Detect which cell encompasses the target text, then output its [x, y] center coordinate. 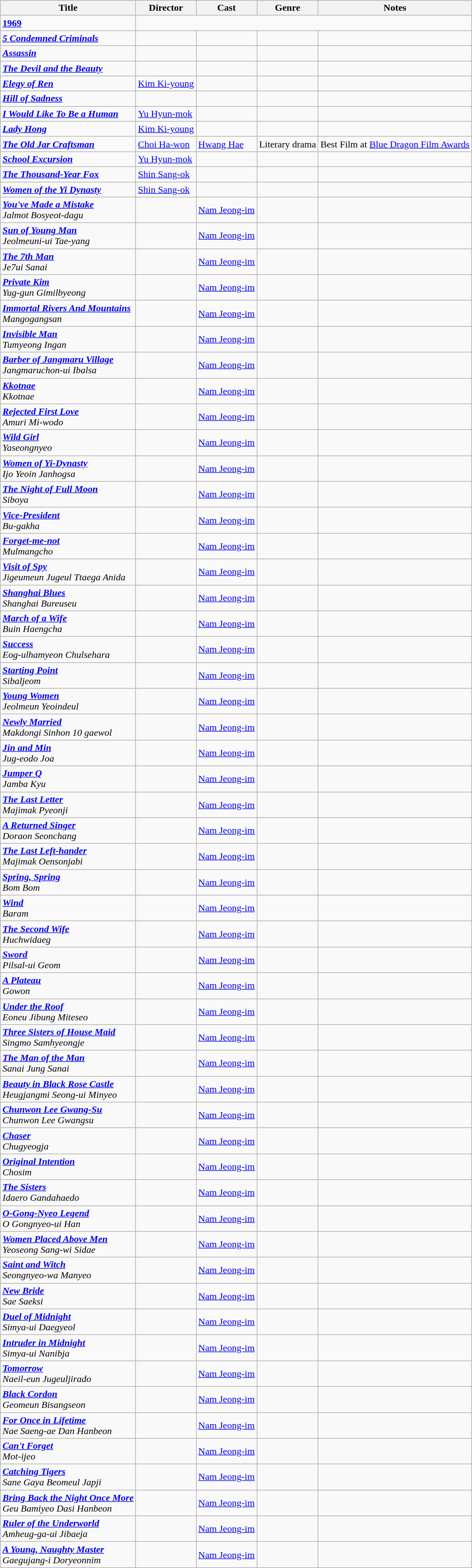
Director [166, 8]
Women of the Yi Dynasty [68, 190]
KkotnaeKkotnae [68, 391]
Jin and MinJug-eodo Joa [68, 753]
For Once in LifetimeNae Saeng-ae Dan Hanbeon [68, 1425]
The SistersIdaero Gandahaedo [68, 1192]
Hill of Sadness [68, 99]
Women of Yi-DynastyIjo Yeoin Janhogsa [68, 468]
I Would Like To Be a Human [68, 114]
Chunwon Lee Gwang-SuChunwon Lee Gwangsu [68, 1115]
A Returned SingerDoraon Seonchang [68, 831]
Private KimYug-gun Gimilbyeong [68, 288]
SuccessEog-ulhamyeon Chulsehara [68, 649]
Hwang Hae [226, 144]
Saint and WitchSeongnyeo-wa Manyeo [68, 1270]
Catching TigersSane Gaya Beomeul Japji [68, 1477]
Forget-me-notMulmangcho [68, 546]
The Man of the ManSanai Jung Sanai [68, 1064]
Choi Ha-won [166, 144]
The Last LetterMajimak Pyeonji [68, 804]
TomorrowNaeil-eun Jugeuljirado [68, 1374]
1969 [68, 23]
Visit of SpyJigeumeun Jugeul Ttaega Anida [68, 572]
Vice-PresidentBu-gakha [68, 520]
Literary drama [288, 144]
March of a WifeBuin Haengcha [68, 624]
Rejected First LoveAmuri Mi-wodo [68, 417]
Barber of Jangmaru VillageJangmaruchon-ui Ibalsa [68, 365]
New BrideSae Saeksi [68, 1296]
You've Made a MistakeJalmot Bosyeot-dagu [68, 210]
The Second WifeHuchwidaeg [68, 934]
The 7th ManJe7ui Sanai [68, 262]
Intruder in MidnightSimya-ui Nanibja [68, 1347]
Genre [288, 8]
The Night of Full MoonSiboya [68, 494]
Newly MarriedMakdongi Sinhon 10 gaewol [68, 727]
Can't ForgetMot-ijeo [68, 1452]
Bring Back the Night Once MoreGeu Bamiyeo Dasi Hanbeon [68, 1503]
WindBaram [68, 908]
A Young, Naughty MasterGaegujang-i Doryeonnim [68, 1555]
School Excursion [68, 159]
ChaserChugyeogja [68, 1141]
Assassin [68, 53]
5 Condemned Criminals [68, 38]
Original IntentionChosim [68, 1167]
Ruler of the UnderworldAmheug-ga-ui Jibaeja [68, 1529]
Elegy of Ren [68, 83]
Title [68, 8]
Invisible ManTumyeong Ingan [68, 339]
Three Sisters of House MaidSingmo Samhyeongje [68, 1037]
Best Film at Blue Dragon Film Awards [395, 144]
Spring, SpringBom Bom [68, 882]
Starting PointSibaljeom [68, 676]
Beauty in Black Rose CastleHeugjangmi Seong-ui Minyeo [68, 1089]
The Thousand-Year Fox [68, 174]
O-Gong-Nyeo LegendO Gongnyeo-ui Han [68, 1219]
Young WomenJeolmeun Yeoindeul [68, 701]
Lady Hong [68, 129]
Women Placed Above MenYeoseong Sang-wi Sidae [68, 1244]
Black CordonGeomeun Bisangseon [68, 1399]
The Old Jar Craftsman [68, 144]
The Last Left-handerMajimak Oensonjabi [68, 856]
SwordPilsal-ui Geom [68, 959]
Wild GirlYaseongnyeo [68, 443]
Duel of MidnightSimya-ui Daegyeol [68, 1322]
Under the RoofEoneu Jibung Miteseo [68, 1011]
The Devil and the Beauty [68, 68]
Sun of Young ManJeolmeuni-ui Tae-yang [68, 236]
Immortal Rivers And MountainsMangogangsan [68, 313]
Notes [395, 8]
Jumper QJamba Kyu [68, 779]
A PlateauGowon [68, 986]
Cast [226, 8]
Shanghai BluesShanghai Bureuseu [68, 598]
